Find where the given text appears and provide that cell's center as [X, Y] coordinate. 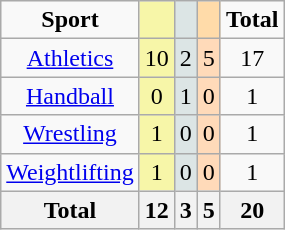
20 [252, 210]
Weightlifting [70, 172]
17 [252, 58]
Athletics [70, 58]
Handball [70, 96]
10 [156, 58]
12 [156, 210]
3 [186, 210]
2 [186, 58]
Sport [70, 20]
Wrestling [70, 134]
